Return the [X, Y] coordinate for the center point of the cell that contains the specified text.  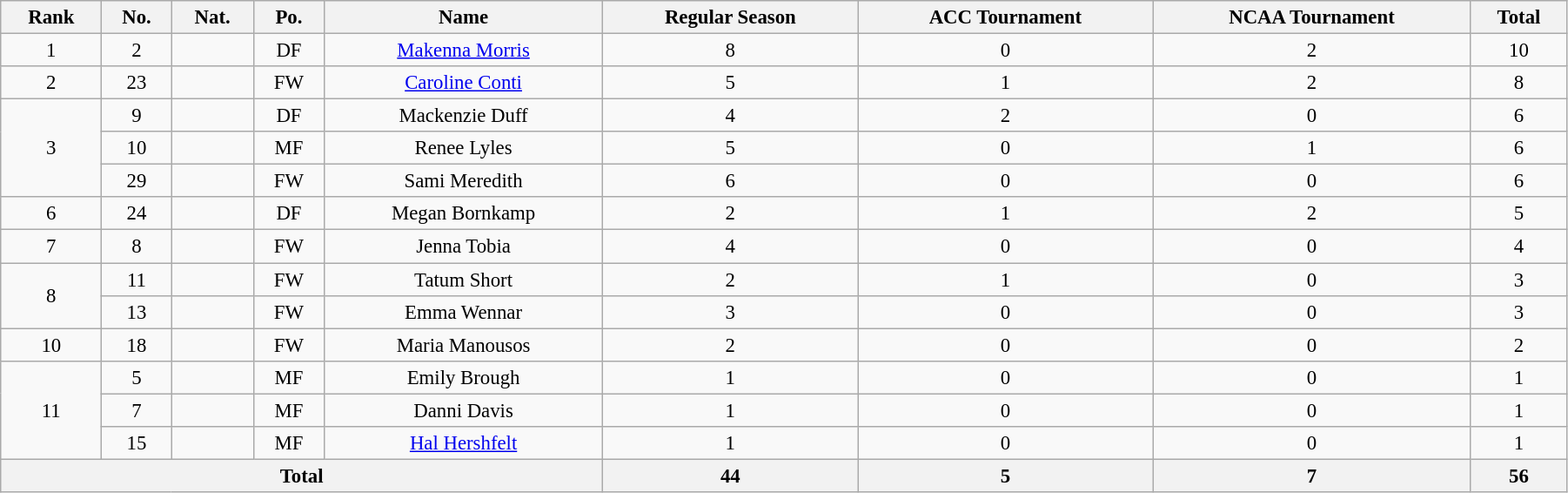
Emily Brough [464, 377]
15 [137, 443]
Name [464, 17]
Regular Season [730, 17]
Mackenzie Duff [464, 116]
ACC Tournament [1005, 17]
Po. [289, 17]
Sami Meredith [464, 181]
24 [137, 213]
Maria Manousos [464, 345]
NCAA Tournament [1311, 17]
Megan Bornkamp [464, 213]
Emma Wennar [464, 312]
13 [137, 312]
18 [137, 345]
Nat. [212, 17]
Makenna Morris [464, 51]
44 [730, 476]
Caroline Conti [464, 83]
56 [1518, 476]
23 [137, 83]
No. [137, 17]
Renee Lyles [464, 148]
Hal Hershfelt [464, 443]
Rank [51, 17]
29 [137, 181]
Tatum Short [464, 280]
Danni Davis [464, 410]
Jenna Tobia [464, 246]
9 [137, 116]
